Locate the cell with the specified text and output its [x, y] center coordinate. 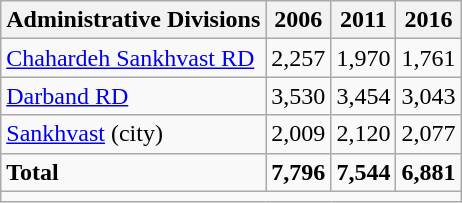
2006 [298, 20]
Sankhvast (city) [134, 134]
3,043 [428, 96]
Administrative Divisions [134, 20]
2,077 [428, 134]
Total [134, 172]
Chahardeh Sankhvast RD [134, 58]
Darband RD [134, 96]
3,530 [298, 96]
2011 [364, 20]
2,120 [364, 134]
3,454 [364, 96]
2,257 [298, 58]
7,544 [364, 172]
6,881 [428, 172]
7,796 [298, 172]
1,970 [364, 58]
1,761 [428, 58]
2,009 [298, 134]
2016 [428, 20]
